Provide the (X, Y) coordinate of the cell's center where the given text is located.  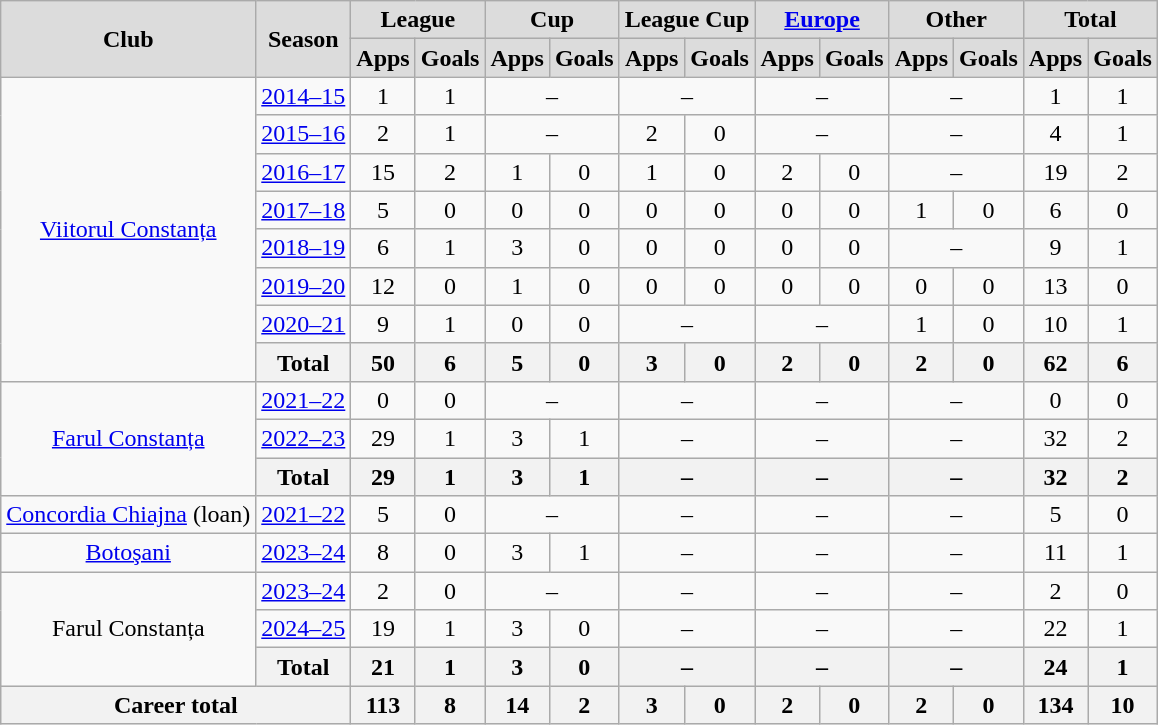
2019–20 (304, 286)
Concordia Chiajna (loan) (128, 515)
Cup (552, 20)
50 (383, 362)
11 (1055, 553)
League Cup (687, 20)
League (418, 20)
Career total (176, 705)
15 (383, 172)
12 (383, 286)
62 (1055, 362)
2022–23 (304, 438)
2020–21 (304, 324)
Club (128, 39)
22 (1055, 629)
Viitorul Constanța (128, 229)
14 (517, 705)
113 (383, 705)
Other (956, 20)
24 (1055, 667)
13 (1055, 286)
134 (1055, 705)
Europe (822, 20)
2018–19 (304, 248)
2016–17 (304, 172)
2017–18 (304, 210)
21 (383, 667)
2024–25 (304, 629)
Botoşani (128, 553)
4 (1055, 134)
2014–15 (304, 96)
Season (304, 39)
2015–16 (304, 134)
